Determine the [X, Y] coordinate at the center of the cell enclosing the given text.  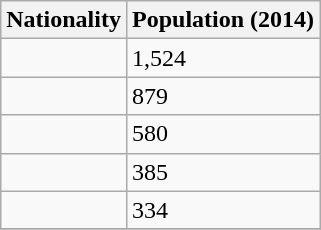
385 [222, 172]
580 [222, 134]
Nationality [64, 20]
334 [222, 210]
1,524 [222, 58]
Population (2014) [222, 20]
879 [222, 96]
